Extract the [X, Y] coordinate from the center of the cell holding the provided text.  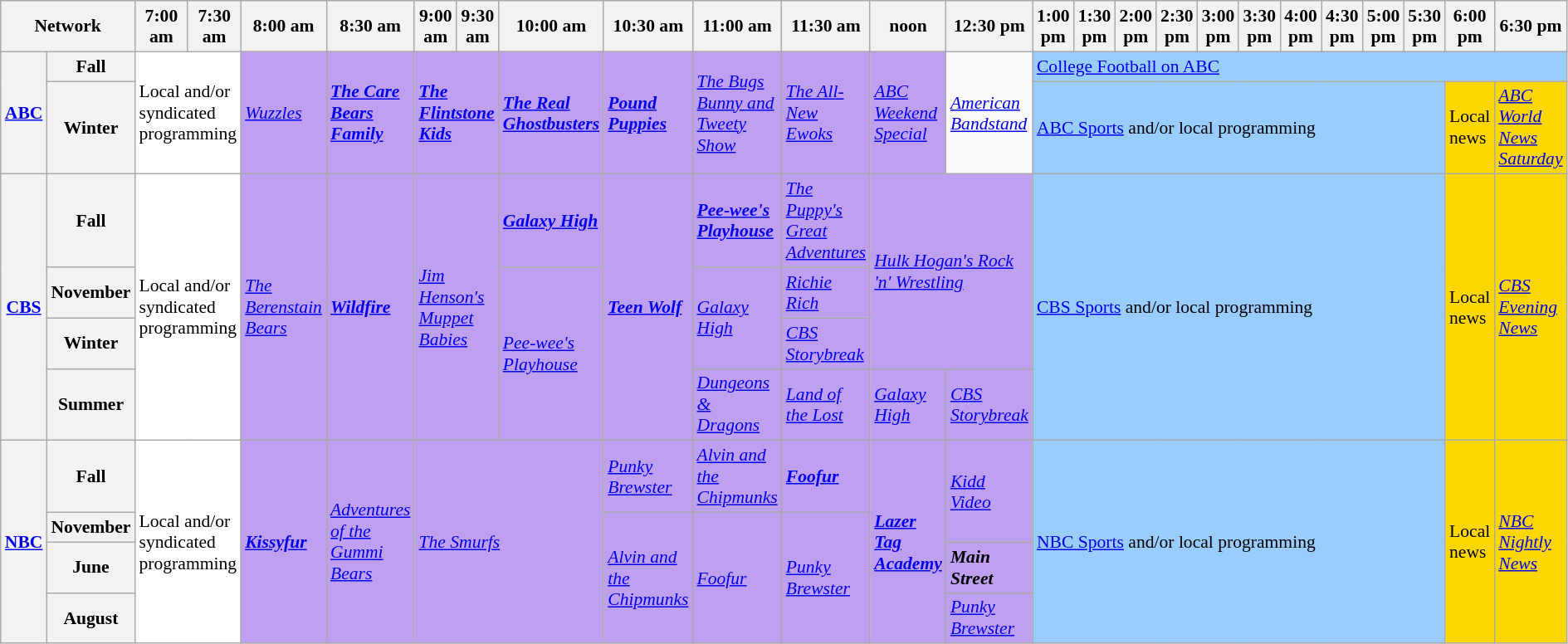
June [90, 568]
Richie Rich [826, 292]
Land of the Lost [826, 405]
12:30 pm [989, 27]
4:30 pm [1342, 27]
CBS Sports and/or local programming [1238, 307]
ABC [24, 113]
CBS [24, 307]
Wuzzles [284, 113]
4:00 pm [1301, 27]
2:30 pm [1177, 27]
Network [68, 27]
NBC Nightly News [1531, 542]
Local and/orsyndicated programming [188, 113]
7:00 am [161, 27]
10:00 am [551, 27]
The Care Bears Family [370, 113]
10:30 am [647, 27]
The Real Ghostbusters [551, 113]
The Puppy's Great Adventures [826, 221]
Lazer Tag Academy [908, 542]
Wildfire [370, 307]
5:30 pm [1424, 27]
11:30 am [826, 27]
9:30 am [478, 27]
The Smurfs [509, 542]
1:00 pm [1053, 27]
ABC Sports and/or local programming [1238, 128]
The Bugs Bunny and Tweety Show [737, 113]
The Berenstain Bears [284, 307]
College Football on ABC [1300, 66]
3:30 pm [1259, 27]
August [90, 617]
ABC Weekend Special [908, 113]
NBC [24, 542]
2:00 pm [1136, 27]
The Flintstone Kids [457, 113]
Adventures of the Gummi Bears [370, 542]
Teen Wolf [647, 307]
Kidd Video [989, 491]
ABC World News Saturday [1531, 128]
American Bandstand [989, 113]
5:00 pm [1384, 27]
8:00 am [284, 27]
NBC Sports and/or local programming [1238, 542]
noon [908, 27]
Dungeons & Dragons [737, 405]
Jim Henson's Muppet Babies [457, 307]
Main Street [989, 568]
Hulk Hogan's Rock 'n' Wrestling [951, 271]
6:30 pm [1531, 27]
8:30 am [370, 27]
Pound Puppies [647, 113]
6:00 pm [1469, 27]
9:00 am [435, 27]
The All-New Ewoks [826, 113]
1:30 pm [1095, 27]
3:00 pm [1219, 27]
7:30 am [214, 27]
CBS Evening News [1531, 307]
11:00 am [737, 27]
Kissyfur [284, 542]
Summer [90, 405]
